Pinpoint the cell where the given text exists, returning its (X, Y) midpoint coordinate. 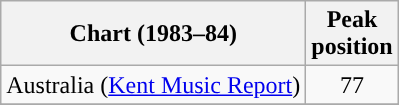
Australia (Kent Music Report) (154, 85)
77 (352, 85)
Chart (1983–84) (154, 34)
Peakposition (352, 34)
